Find where the given text appears and provide that cell's center as [X, Y] coordinate. 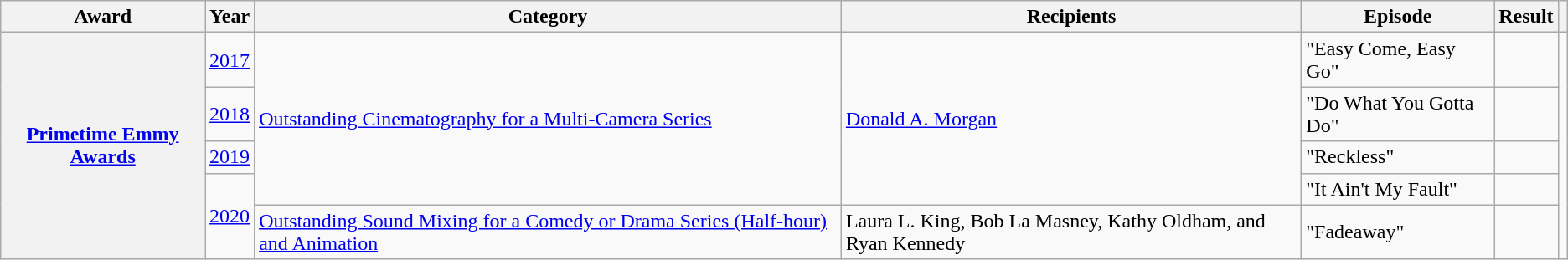
Award [103, 17]
Year [230, 17]
Laura L. King, Bob La Masney, Kathy Oldham, and Ryan Kennedy [1070, 232]
"Reckless" [1398, 157]
"Fadeaway" [1398, 232]
Outstanding Cinematography for a Multi-Camera Series [548, 119]
2019 [230, 157]
"It Ain't My Fault" [1398, 189]
2018 [230, 114]
2017 [230, 60]
Recipients [1070, 17]
Donald A. Morgan [1070, 119]
Category [548, 17]
"Do What You Gotta Do" [1398, 114]
Result [1526, 17]
Outstanding Sound Mixing for a Comedy or Drama Series (Half-hour) and Animation [548, 232]
"Easy Come, Easy Go" [1398, 60]
Episode [1398, 17]
Primetime Emmy Awards [103, 145]
2020 [230, 216]
